Provide the (x, y) coordinate of the cell's center where the given text is located.  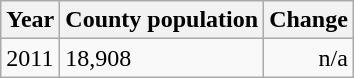
18,908 (162, 58)
Change (309, 20)
n/a (309, 58)
2011 (30, 58)
County population (162, 20)
Year (30, 20)
